Detect which cell encompasses the target text, then output its (x, y) center coordinate. 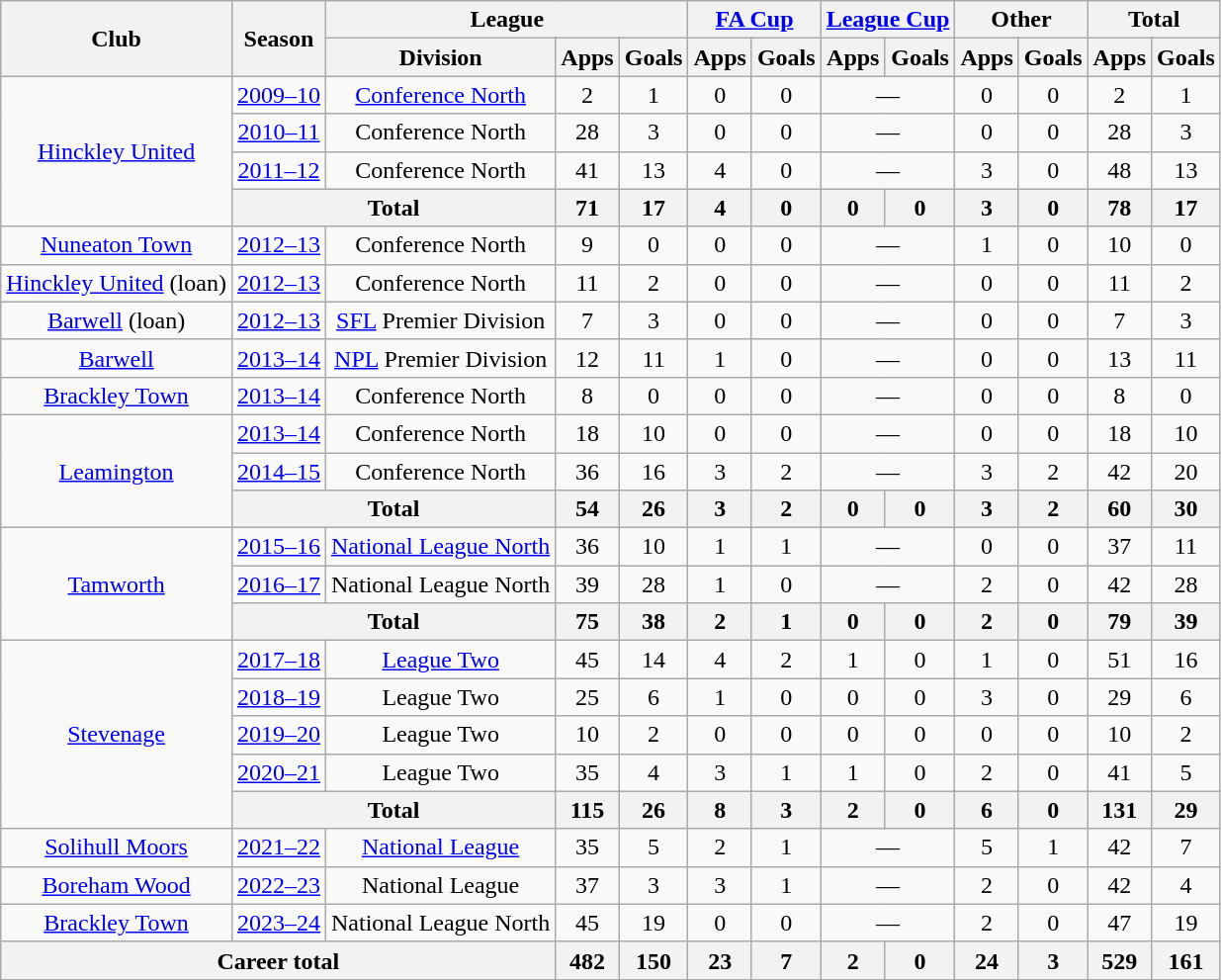
150 (654, 960)
75 (587, 622)
Hinckley United (117, 151)
Leamington (117, 471)
9 (587, 245)
2018–19 (279, 697)
161 (1186, 960)
Tamworth (117, 584)
NPL Premier Division (440, 358)
20 (1186, 472)
Barwell (loan) (117, 320)
Boreham Wood (117, 885)
79 (1119, 622)
71 (587, 208)
482 (587, 960)
League Cup (888, 20)
League (506, 20)
2022–23 (279, 885)
2020–21 (279, 772)
25 (587, 697)
30 (1186, 509)
23 (720, 960)
Hinckley United (loan) (117, 283)
48 (1119, 170)
78 (1119, 208)
Career total (279, 960)
38 (654, 622)
24 (987, 960)
2019–20 (279, 735)
2014–15 (279, 472)
2016–17 (279, 584)
2021–22 (279, 847)
529 (1119, 960)
Barwell (117, 358)
Division (440, 57)
54 (587, 509)
Nuneaton Town (117, 245)
115 (587, 810)
2023–24 (279, 923)
Season (279, 39)
131 (1119, 810)
SFL Premier Division (440, 320)
2010–11 (279, 133)
60 (1119, 509)
Club (117, 39)
51 (1119, 660)
Solihull Moors (117, 847)
Other (1021, 20)
Stevenage (117, 735)
2011–12 (279, 170)
2017–18 (279, 660)
12 (587, 358)
FA Cup (754, 20)
47 (1119, 923)
14 (654, 660)
2015–16 (279, 547)
2009–10 (279, 95)
